Return the [X, Y] coordinate for the center point of the cell that contains the specified text.  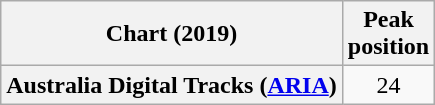
24 [388, 85]
Peakposition [388, 34]
Australia Digital Tracks (ARIA) [172, 85]
Chart (2019) [172, 34]
